Output the (x, y) coordinate of the center of the cell containing the given text.  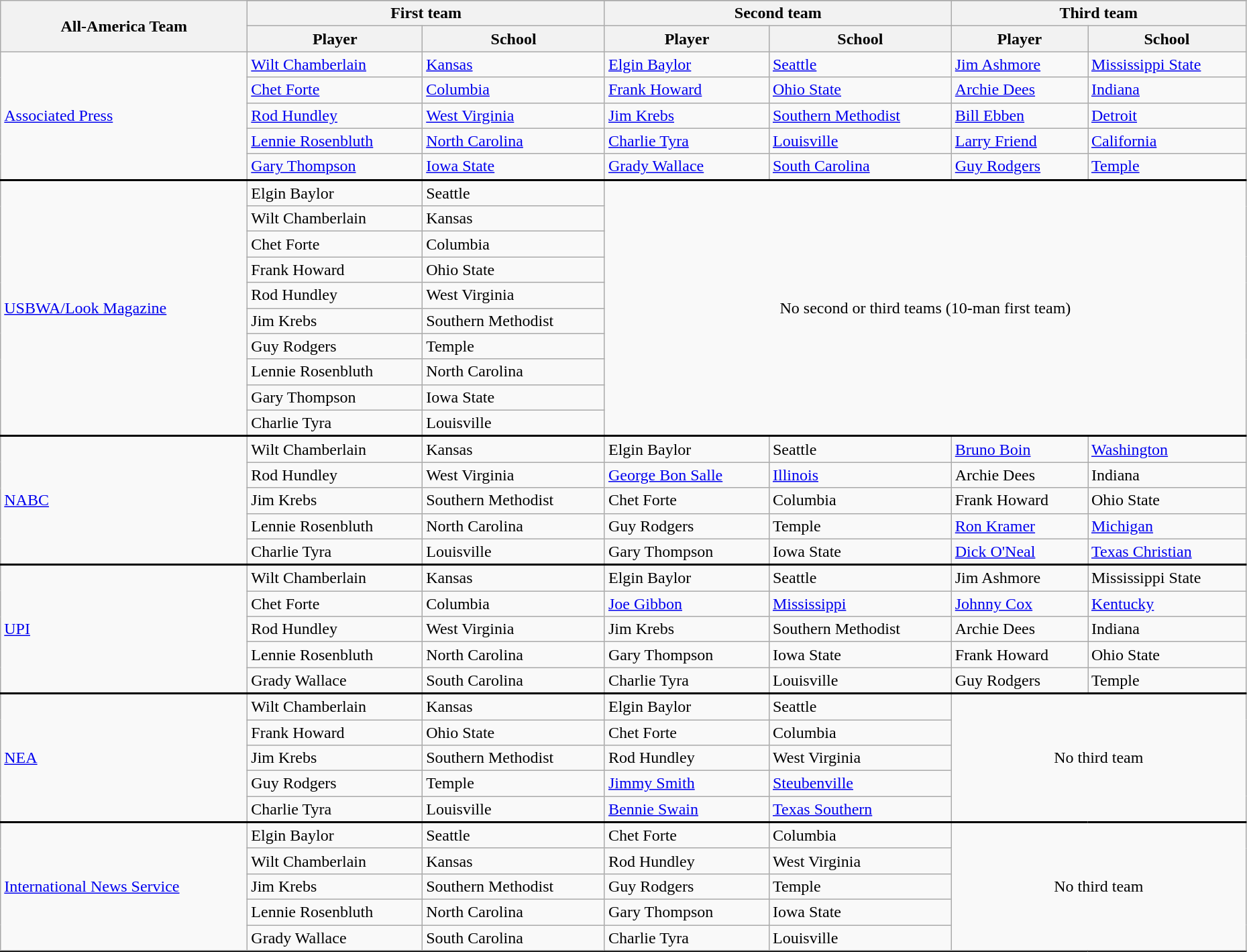
Michigan (1167, 526)
Steubenville (860, 784)
California (1167, 141)
Second team (778, 13)
Kentucky (1167, 604)
Mississippi (860, 604)
USBWA/Look Magazine (124, 308)
Joe Gibbon (687, 604)
Associated Press (124, 115)
NABC (124, 500)
Bill Ebben (1020, 115)
Washington (1167, 449)
Jimmy Smith (687, 784)
Ron Kramer (1020, 526)
All-America Team (124, 26)
NEA (124, 758)
Detroit (1167, 115)
First team (427, 13)
Johnny Cox (1020, 604)
Illinois (860, 475)
Bruno Boin (1020, 449)
Larry Friend (1020, 141)
Dick O'Neal (1020, 551)
UPI (124, 629)
George Bon Salle (687, 475)
Bennie Swain (687, 809)
International News Service (124, 887)
No second or third teams (10-man first team) (925, 308)
Texas Christian (1167, 551)
Third team (1099, 13)
Texas Southern (860, 809)
